Determine the [x, y] coordinate at the center of the cell enclosing the given text.  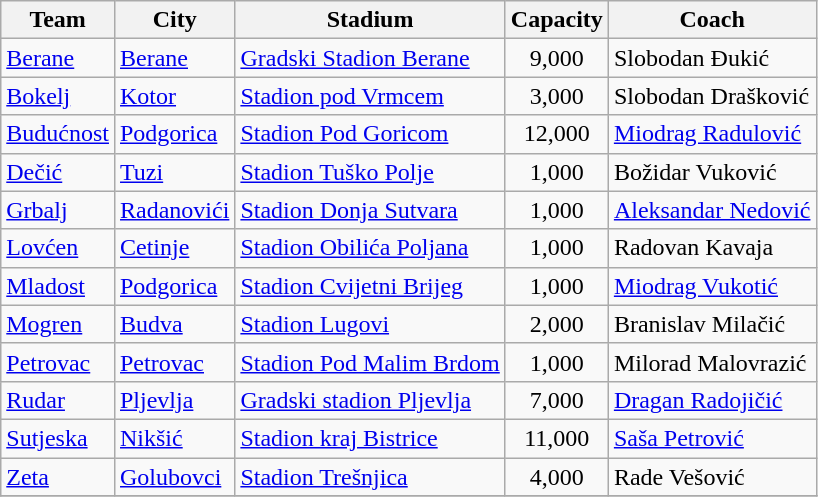
Radovan Kavaja [712, 248]
12,000 [556, 134]
Kotor [174, 96]
7,000 [556, 400]
11,000 [556, 438]
Stadion kraj Bistrice [370, 438]
Stadion Tuško Polje [370, 172]
Gradski stadion Pljevlja [370, 400]
9,000 [556, 58]
Stadion Pod Goricom [370, 134]
Pljevlja [174, 400]
Dragan Radojičić [712, 400]
Milorad Malovrazić [712, 362]
Stadion pod Vrmcem [370, 96]
Lovćen [58, 248]
3,000 [556, 96]
Stadium [370, 20]
Rudar [58, 400]
Dečić [58, 172]
Budućnost [58, 134]
Mogren [58, 324]
Radanovići [174, 210]
Miodrag Vukotić [712, 286]
Stadion Obilića Poljana [370, 248]
Golubovci [174, 477]
Miodrag Radulović [712, 134]
Stadion Lugovi [370, 324]
Stadion Donja Sutvara [370, 210]
Slobodan Drašković [712, 96]
Sutjeska [58, 438]
Božidar Vuković [712, 172]
Gradski Stadion Berane [370, 58]
Capacity [556, 20]
Stadion Trešnjica [370, 477]
Stadion Cvijetni Brijeg [370, 286]
Nikšić [174, 438]
Coach [712, 20]
Saša Petrović [712, 438]
Cetinje [174, 248]
Mladost [58, 286]
Budva [174, 324]
Bokelj [58, 96]
Grbalj [58, 210]
4,000 [556, 477]
Branislav Milačić [712, 324]
Rade Vešović [712, 477]
Aleksandar Nedović [712, 210]
City [174, 20]
Zeta [58, 477]
Tuzi [174, 172]
Slobodan Đukić [712, 58]
Stadion Pod Malim Brdom [370, 362]
Team [58, 20]
2,000 [556, 324]
